Search for the cell housing the specified text and yield its (x, y) center coordinate. 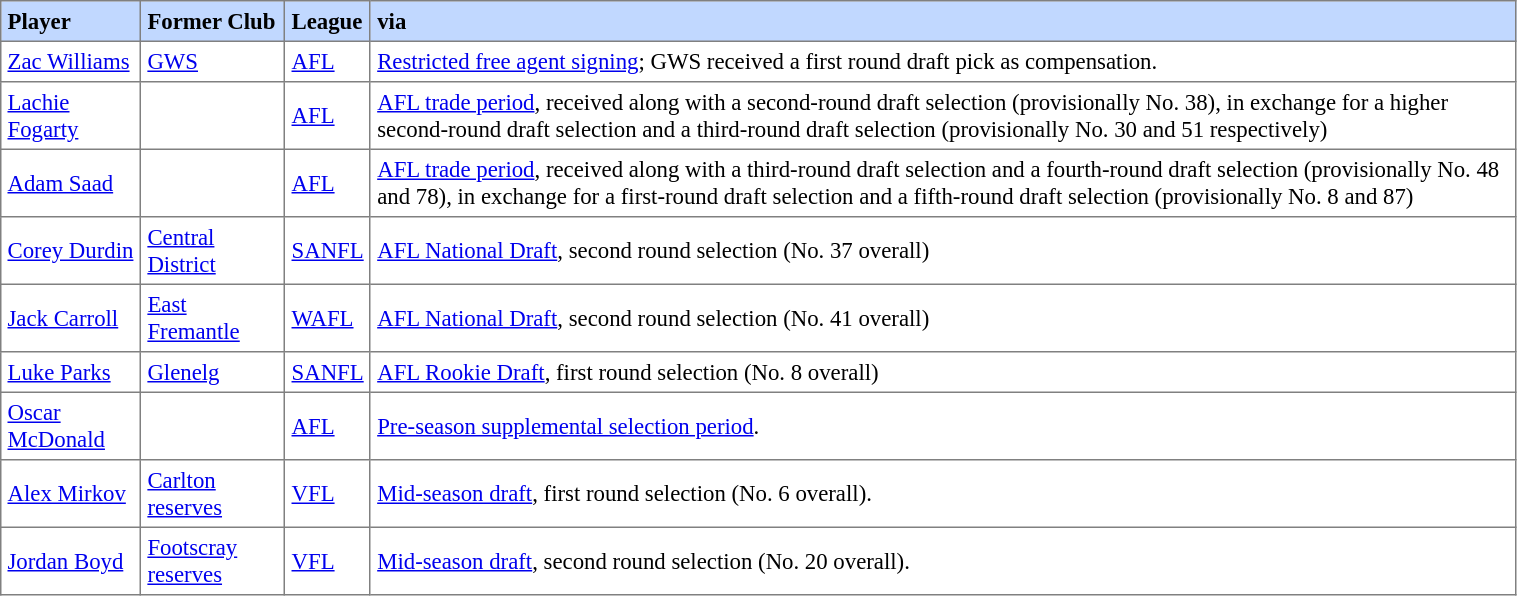
Central District (213, 251)
AFL Rookie Draft, first round selection (No. 8 overall) (943, 372)
East Fremantle (213, 318)
Restricted free agent signing; GWS received a first round draft pick as compensation. (943, 61)
Luke Parks (71, 372)
League (328, 21)
Mid-season draft, second round selection (No. 20 overall). (943, 561)
Mid-season draft, first round selection (No. 6 overall). (943, 494)
Footscray reserves (213, 561)
GWS (213, 61)
via (943, 21)
Lachie Fogarty (71, 116)
Corey Durdin (71, 251)
AFL National Draft, second round selection (No. 37 overall) (943, 251)
Pre-season supplemental selection period. (943, 426)
WAFL (328, 318)
AFL National Draft, second round selection (No. 41 overall) (943, 318)
Alex Mirkov (71, 494)
Player (71, 21)
Oscar McDonald (71, 426)
Jordan Boyd (71, 561)
Zac Williams (71, 61)
Adam Saad (71, 183)
Former Club (213, 21)
Jack Carroll (71, 318)
Carlton reserves (213, 494)
Glenelg (213, 372)
